Extract the [x, y] coordinate from the center of the cell holding the provided text.  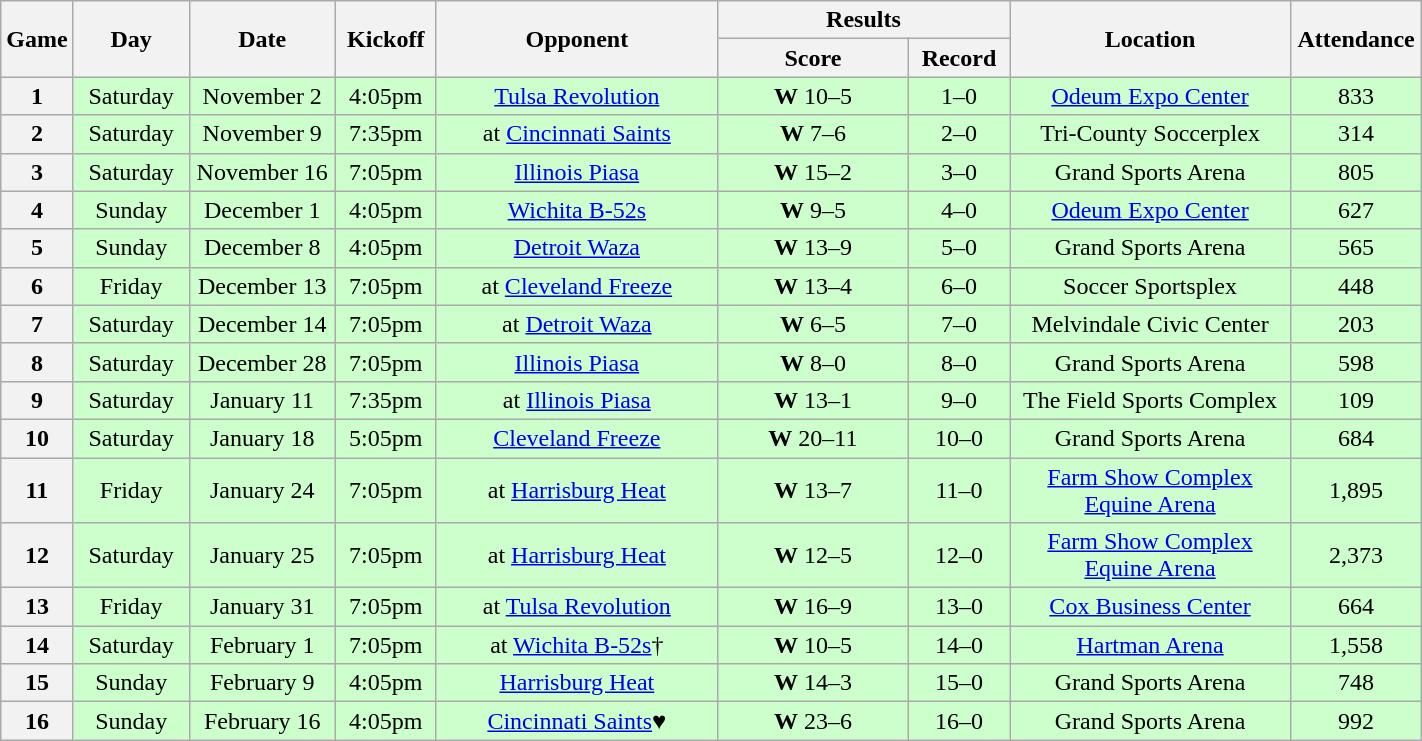
7–0 [958, 324]
684 [1356, 438]
11 [37, 490]
at Tulsa Revolution [576, 607]
W 13–9 [812, 248]
Location [1150, 39]
W 13–1 [812, 400]
W 9–5 [812, 210]
992 [1356, 721]
11–0 [958, 490]
February 9 [262, 683]
6–0 [958, 286]
January 11 [262, 400]
W 13–7 [812, 490]
January 25 [262, 556]
5–0 [958, 248]
W 23–6 [812, 721]
314 [1356, 134]
Attendance [1356, 39]
December 1 [262, 210]
W 6–5 [812, 324]
16 [37, 721]
16–0 [958, 721]
February 1 [262, 645]
2 [37, 134]
13 [37, 607]
Cox Business Center [1150, 607]
November 16 [262, 172]
4 [37, 210]
December 28 [262, 362]
Hartman Arena [1150, 645]
W 15–2 [812, 172]
Results [863, 20]
Game [37, 39]
December 13 [262, 286]
W 16–9 [812, 607]
203 [1356, 324]
15 [37, 683]
W 7–6 [812, 134]
6 [37, 286]
598 [1356, 362]
December 14 [262, 324]
Detroit Waza [576, 248]
3–0 [958, 172]
Tri-County Soccerplex [1150, 134]
8 [37, 362]
January 18 [262, 438]
9 [37, 400]
1–0 [958, 96]
2–0 [958, 134]
Kickoff [386, 39]
W 14–3 [812, 683]
748 [1356, 683]
1,558 [1356, 645]
664 [1356, 607]
7 [37, 324]
10 [37, 438]
Wichita B-52s [576, 210]
15–0 [958, 683]
14 [37, 645]
Cleveland Freeze [576, 438]
14–0 [958, 645]
1 [37, 96]
at Detroit Waza [576, 324]
Tulsa Revolution [576, 96]
February 16 [262, 721]
448 [1356, 286]
at Illinois Piasa [576, 400]
9–0 [958, 400]
November 9 [262, 134]
W 13–4 [812, 286]
W 12–5 [812, 556]
3 [37, 172]
Score [812, 58]
13–0 [958, 607]
627 [1356, 210]
833 [1356, 96]
Opponent [576, 39]
10–0 [958, 438]
12 [37, 556]
12–0 [958, 556]
The Field Sports Complex [1150, 400]
109 [1356, 400]
Date [262, 39]
8–0 [958, 362]
Day [131, 39]
1,895 [1356, 490]
Cincinnati Saints♥ [576, 721]
4–0 [958, 210]
December 8 [262, 248]
W 20–11 [812, 438]
565 [1356, 248]
Soccer Sportsplex [1150, 286]
at Wichita B-52s† [576, 645]
November 2 [262, 96]
5 [37, 248]
W 8–0 [812, 362]
Harrisburg Heat [576, 683]
January 24 [262, 490]
Melvindale Civic Center [1150, 324]
Record [958, 58]
2,373 [1356, 556]
805 [1356, 172]
at Cleveland Freeze [576, 286]
January 31 [262, 607]
5:05pm [386, 438]
at Cincinnati Saints [576, 134]
